Extract the [x, y] coordinate from the center of the cell holding the provided text.  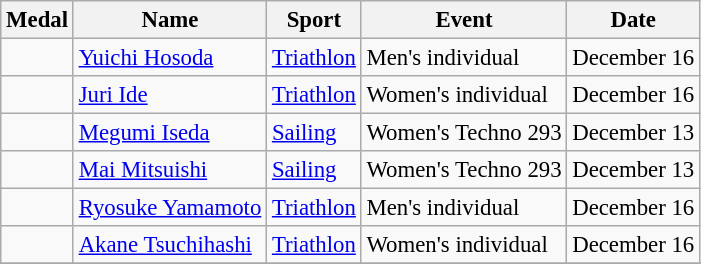
Sport [314, 20]
Yuichi Hosoda [170, 58]
Date [634, 20]
Mai Mitsuishi [170, 170]
Akane Tsuchihashi [170, 245]
Name [170, 20]
Juri Ide [170, 95]
Medal [38, 20]
Megumi Iseda [170, 133]
Ryosuke Yamamoto [170, 208]
Event [464, 20]
